Find where the given text appears and provide that cell's center as [X, Y] coordinate. 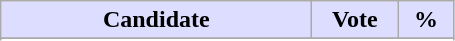
Vote [355, 20]
% [426, 20]
Candidate [156, 20]
